Identify which cell holds the provided text, then report its [X, Y] central coordinate. 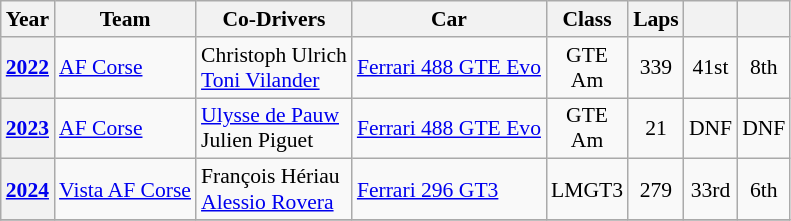
33rd [710, 190]
Car [449, 19]
François Hériau Alessio Rovera [274, 190]
Christoph Ulrich Toni Vilander [274, 68]
Ferrari 296 GT3 [449, 190]
LMGT3 [587, 190]
41st [710, 68]
Co-Drivers [274, 19]
2023 [28, 128]
339 [656, 68]
Year [28, 19]
21 [656, 128]
Team [125, 19]
Laps [656, 19]
8th [764, 68]
Class [587, 19]
279 [656, 190]
6th [764, 190]
2022 [28, 68]
Ulysse de Pauw Julien Piguet [274, 128]
2024 [28, 190]
Vista AF Corse [125, 190]
